Identify which cell holds the provided text, then report its (x, y) central coordinate. 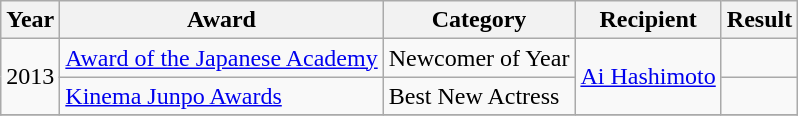
Category (479, 20)
Newcomer of Year (479, 58)
Result (759, 20)
Recipient (648, 20)
Kinema Junpo Awards (222, 96)
Best New Actress (479, 96)
Award (222, 20)
Award of the Japanese Academy (222, 58)
Ai Hashimoto (648, 77)
Year (30, 20)
2013 (30, 77)
